For the text-containing cell, return its midpoint in [X, Y] coordinate format. 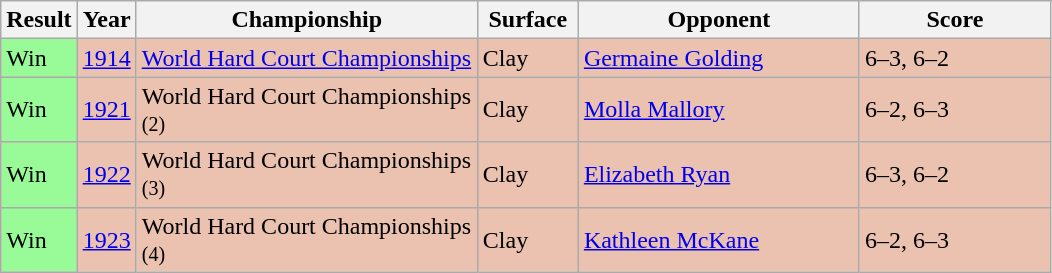
World Hard Court Championships (3) [306, 174]
1922 [106, 174]
Molla Mallory [718, 110]
Kathleen McKane [718, 240]
Result [39, 20]
Germaine Golding [718, 58]
Year [106, 20]
Championship [306, 20]
1921 [106, 110]
Opponent [718, 20]
World Hard Court Championships (4) [306, 240]
Elizabeth Ryan [718, 174]
World Hard Court Championships (2) [306, 110]
1923 [106, 240]
World Hard Court Championships [306, 58]
1914 [106, 58]
Surface [528, 20]
Score [954, 20]
